Locate the cell with the specified text and output its (X, Y) center coordinate. 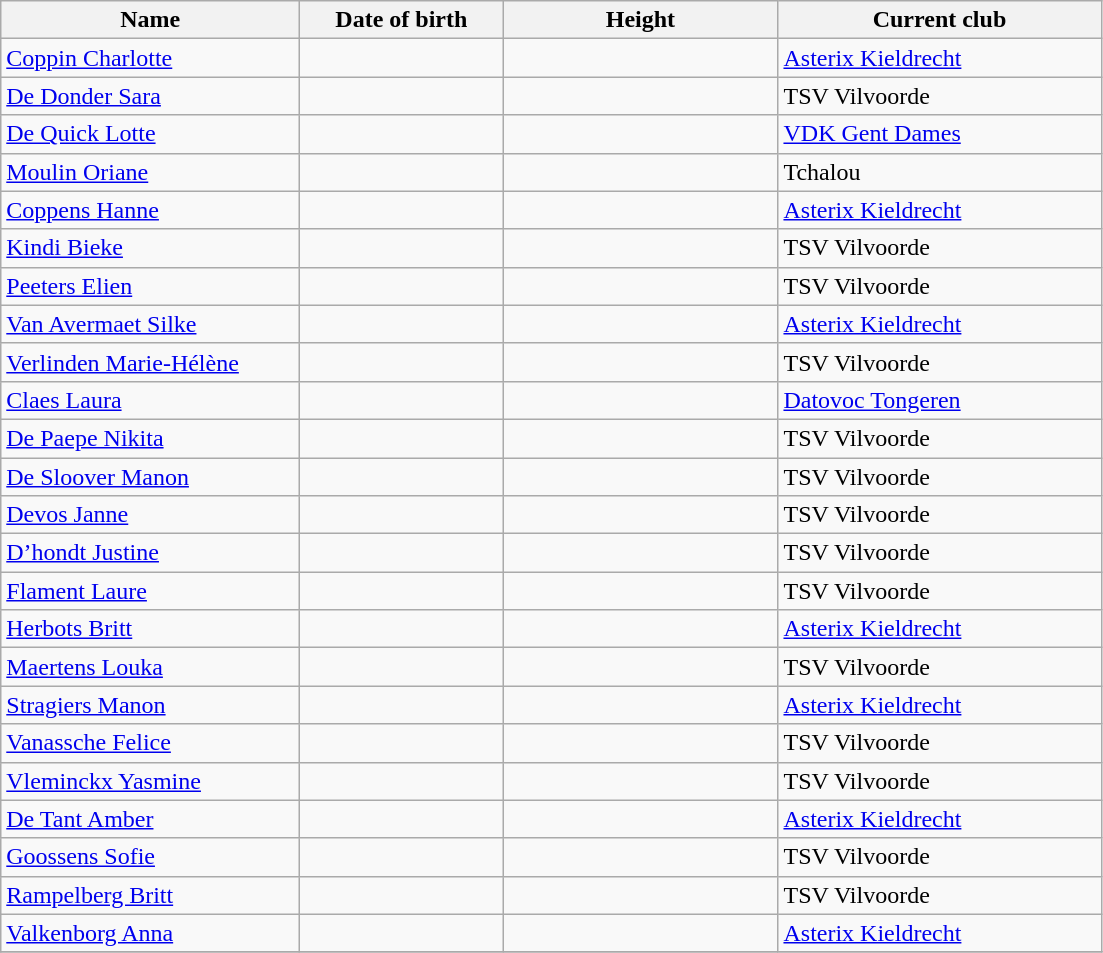
Devos Janne (150, 515)
Name (150, 20)
Current club (940, 20)
D’hondt Justine (150, 553)
De Donder Sara (150, 96)
Maertens Louka (150, 667)
Tchalou (940, 172)
Coppens Hanne (150, 210)
Coppin Charlotte (150, 58)
Vanassche Felice (150, 743)
De Quick Lotte (150, 134)
De Paepe Nikita (150, 438)
Height (640, 20)
VDK Gent Dames (940, 134)
Kindi Bieke (150, 248)
Vleminckx Yasmine (150, 781)
Peeters Elien (150, 286)
Stragiers Manon (150, 705)
Van Avermaet Silke (150, 324)
De Sloover Manon (150, 477)
Claes Laura (150, 400)
Valkenborg Anna (150, 933)
Herbots Britt (150, 629)
Verlinden Marie-Hélène (150, 362)
Date of birth (402, 20)
Moulin Oriane (150, 172)
Rampelberg Britt (150, 895)
Goossens Sofie (150, 857)
Datovoc Tongeren (940, 400)
De Tant Amber (150, 819)
Flament Laure (150, 591)
